Return the (X, Y) coordinate for the center point of the cell that contains the specified text.  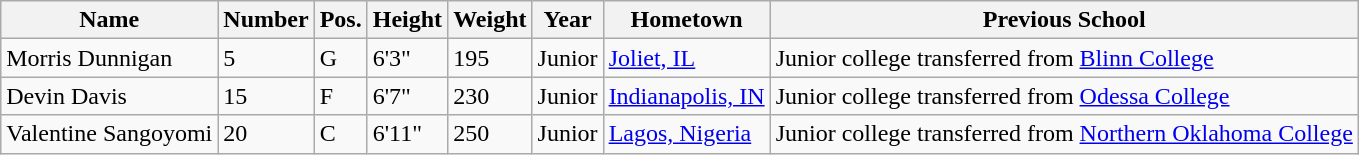
6'7" (407, 96)
Morris Dunnigan (110, 58)
Hometown (686, 20)
Height (407, 20)
5 (266, 58)
G (340, 58)
6'11" (407, 134)
Indianapolis, IN (686, 96)
6'3" (407, 58)
Year (568, 20)
15 (266, 96)
Junior college transferred from Blinn College (1064, 58)
Number (266, 20)
Junior college transferred from Northern Oklahoma College (1064, 134)
F (340, 96)
Junior college transferred from Odessa College (1064, 96)
230 (490, 96)
Valentine Sangoyomi (110, 134)
Name (110, 20)
Joliet, IL (686, 58)
195 (490, 58)
Devin Davis (110, 96)
Lagos, Nigeria (686, 134)
Previous School (1064, 20)
20 (266, 134)
C (340, 134)
250 (490, 134)
Pos. (340, 20)
Weight (490, 20)
